Return [x, y] of the center of cell containing provided text 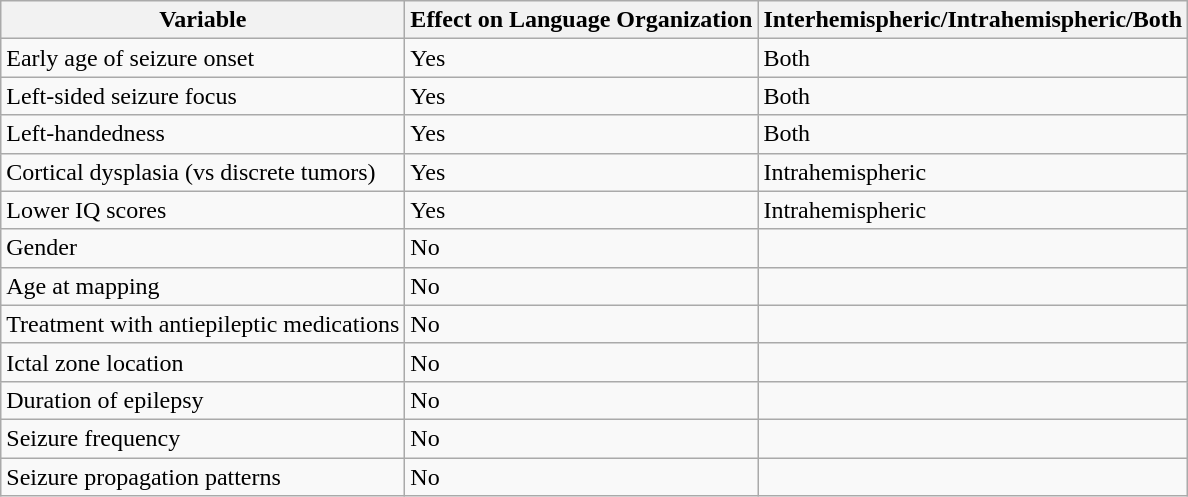
Duration of epilepsy [203, 400]
Treatment with antiepileptic medications [203, 324]
Cortical dysplasia (vs discrete tumors) [203, 172]
Early age of seizure onset [203, 58]
Effect on Language Organization [582, 20]
Left-sided seizure focus [203, 96]
Seizure propagation patterns [203, 477]
Ictal zone location [203, 362]
Lower IQ scores [203, 210]
Seizure frequency [203, 438]
Variable [203, 20]
Gender [203, 248]
Interhemispheric/Intrahemispheric/Both [973, 20]
Left-handedness [203, 134]
Age at mapping [203, 286]
